Capture the cell that displays the provided text and extract its (x, y) central coordinate. 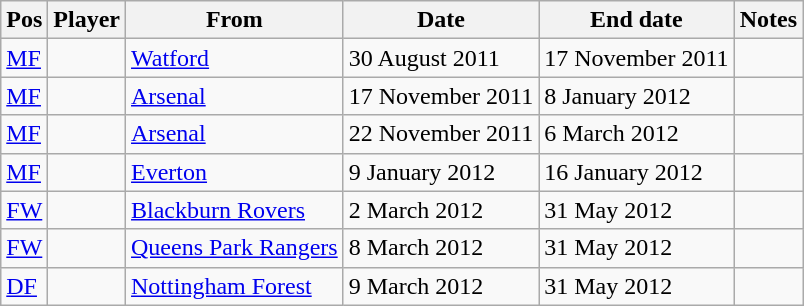
Nottingham Forest (235, 286)
22 November 2011 (440, 134)
Watford (235, 58)
Notes (768, 20)
End date (636, 20)
8 March 2012 (440, 248)
16 January 2012 (636, 172)
Player (87, 20)
2 March 2012 (440, 210)
From (235, 20)
9 January 2012 (440, 172)
Everton (235, 172)
30 August 2011 (440, 58)
Blackburn Rovers (235, 210)
Pos (24, 20)
Queens Park Rangers (235, 248)
6 March 2012 (636, 134)
Date (440, 20)
9 March 2012 (440, 286)
DF (24, 286)
8 January 2012 (636, 96)
